Capture the cell that displays the provided text and extract its (x, y) central coordinate. 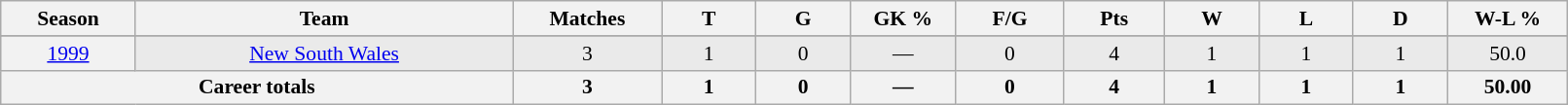
L (1306, 18)
GK % (903, 18)
W (1213, 18)
W-L % (1508, 18)
50.0 (1508, 53)
Matches (588, 18)
1999 (68, 53)
New South Wales (324, 53)
G (804, 18)
Team (324, 18)
F/G (1010, 18)
Career totals (257, 87)
Pts (1114, 18)
Season (68, 18)
D (1400, 18)
50.00 (1508, 87)
T (709, 18)
